From the cell containing the given text, extract its center point as [X, Y] coordinate. 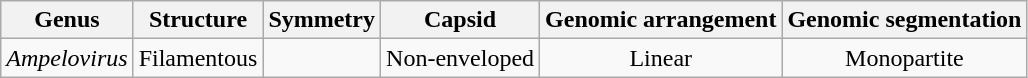
Genomic arrangement [661, 20]
Monopartite [904, 58]
Structure [198, 20]
Non-enveloped [460, 58]
Ampelovirus [67, 58]
Filamentous [198, 58]
Genomic segmentation [904, 20]
Capsid [460, 20]
Genus [67, 20]
Symmetry [322, 20]
Linear [661, 58]
